For the text-containing cell, return its midpoint in (x, y) coordinate format. 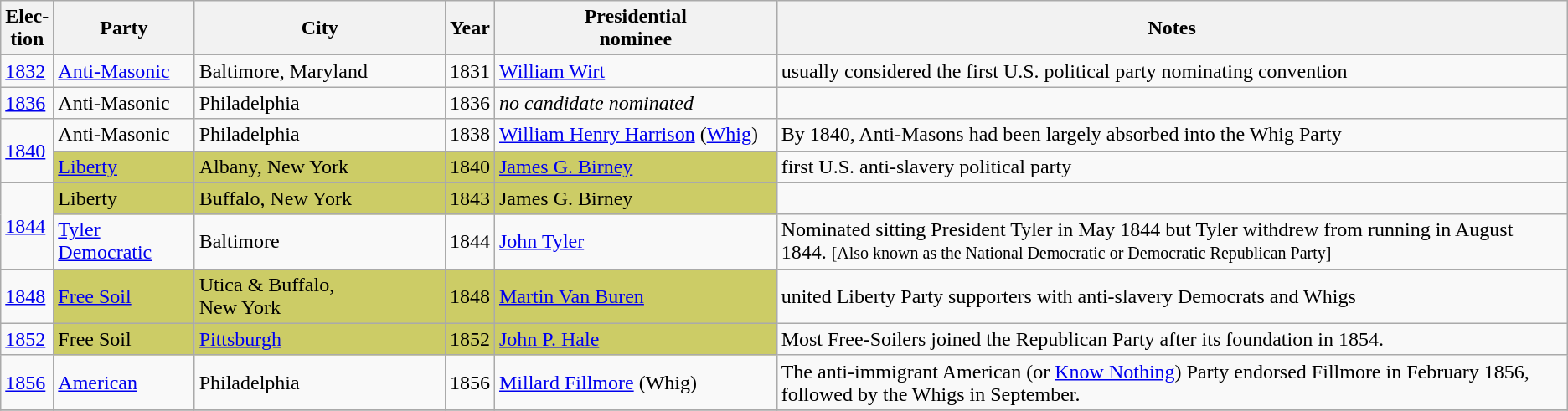
united Liberty Party supporters with anti-slavery Democrats and Whigs (1172, 296)
Baltimore, Maryland (320, 71)
City (320, 28)
Presidential nominee (635, 28)
1831 (469, 71)
1832 (27, 71)
American (124, 382)
John P. Hale (635, 339)
Albany, New York (320, 167)
Pittsburgh (320, 339)
1843 (469, 198)
Martin Van Buren (635, 296)
The anti-immigrant American (or Know Nothing) Party endorsed Fillmore in February 1856, followed by the Whigs in September. (1172, 382)
Party (124, 28)
Year (469, 28)
Utica & Buffalo, New York (320, 296)
By 1840, Anti-Masons had been largely absorbed into the Whig Party (1172, 135)
1838 (469, 135)
Most Free-Soilers joined the Republican Party after its foundation in 1854. (1172, 339)
Notes (1172, 28)
usually considered the first U.S. political party nominating convention (1172, 71)
first U.S. anti-slavery political party (1172, 167)
Millard Fillmore (Whig) (635, 382)
Buffalo, New York (320, 198)
no candidate nominated (635, 103)
Elec-tion (27, 28)
Baltimore (320, 241)
Tyler Democratic (124, 241)
William Wirt (635, 71)
William Henry Harrison (Whig) (635, 135)
John Tyler (635, 241)
